Return [X, Y] of the center of cell containing provided text 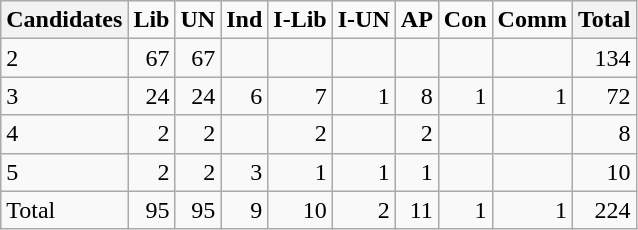
Con [465, 20]
I-Lib [300, 20]
Lib [152, 20]
9 [244, 210]
7 [300, 96]
134 [604, 58]
5 [64, 172]
Comm [532, 20]
6 [244, 96]
224 [604, 210]
72 [604, 96]
Candidates [64, 20]
AP [416, 20]
I-UN [364, 20]
11 [416, 210]
Ind [244, 20]
UN [198, 20]
4 [64, 134]
